From the cell containing the given text, extract its center point as (X, Y) coordinate. 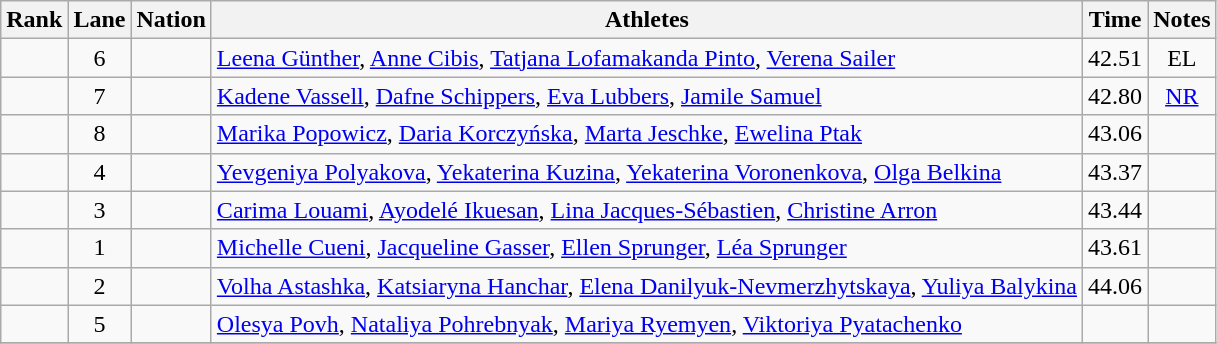
44.06 (1116, 286)
Olesya Povh, Nataliya Pohrebnyak, Mariya Ryemyen, Viktoriya Pyatachenko (646, 324)
Athletes (646, 20)
Leena Günther, Anne Cibis, Tatjana Lofamakanda Pinto, Verena Sailer (646, 58)
8 (100, 134)
3 (100, 210)
6 (100, 58)
Volha Astashka, Katsiaryna Hanchar, Elena Danilyuk-Nevmerzhytskaya, Yuliya Balykina (646, 286)
42.51 (1116, 58)
7 (100, 96)
5 (100, 324)
4 (100, 172)
42.80 (1116, 96)
NR (1182, 96)
Carima Louami, Ayodelé Ikuesan, Lina Jacques-Sébastien, Christine Arron (646, 210)
Lane (100, 20)
Rank (34, 20)
43.37 (1116, 172)
2 (100, 286)
43.44 (1116, 210)
Yevgeniya Polyakova, Yekaterina Kuzina, Yekaterina Voronenkova, Olga Belkina (646, 172)
43.61 (1116, 248)
1 (100, 248)
Nation (171, 20)
43.06 (1116, 134)
Notes (1182, 20)
Marika Popowicz, Daria Korczyńska, Marta Jeschke, Ewelina Ptak (646, 134)
Kadene Vassell, Dafne Schippers, Eva Lubbers, Jamile Samuel (646, 96)
Michelle Cueni, Jacqueline Gasser, Ellen Sprunger, Léa Sprunger (646, 248)
EL (1182, 58)
Time (1116, 20)
